Scan for the cell matching the given text and deliver its [X, Y] coordinate at center. 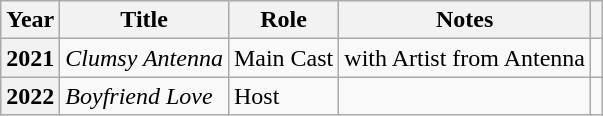
2021 [30, 58]
Boyfriend Love [144, 96]
Host [283, 96]
2022 [30, 96]
Clumsy Antenna [144, 58]
Role [283, 20]
Year [30, 20]
with Artist from Antenna [465, 58]
Title [144, 20]
Notes [465, 20]
Main Cast [283, 58]
